Scan for the cell matching the given text and deliver its (X, Y) coordinate at center. 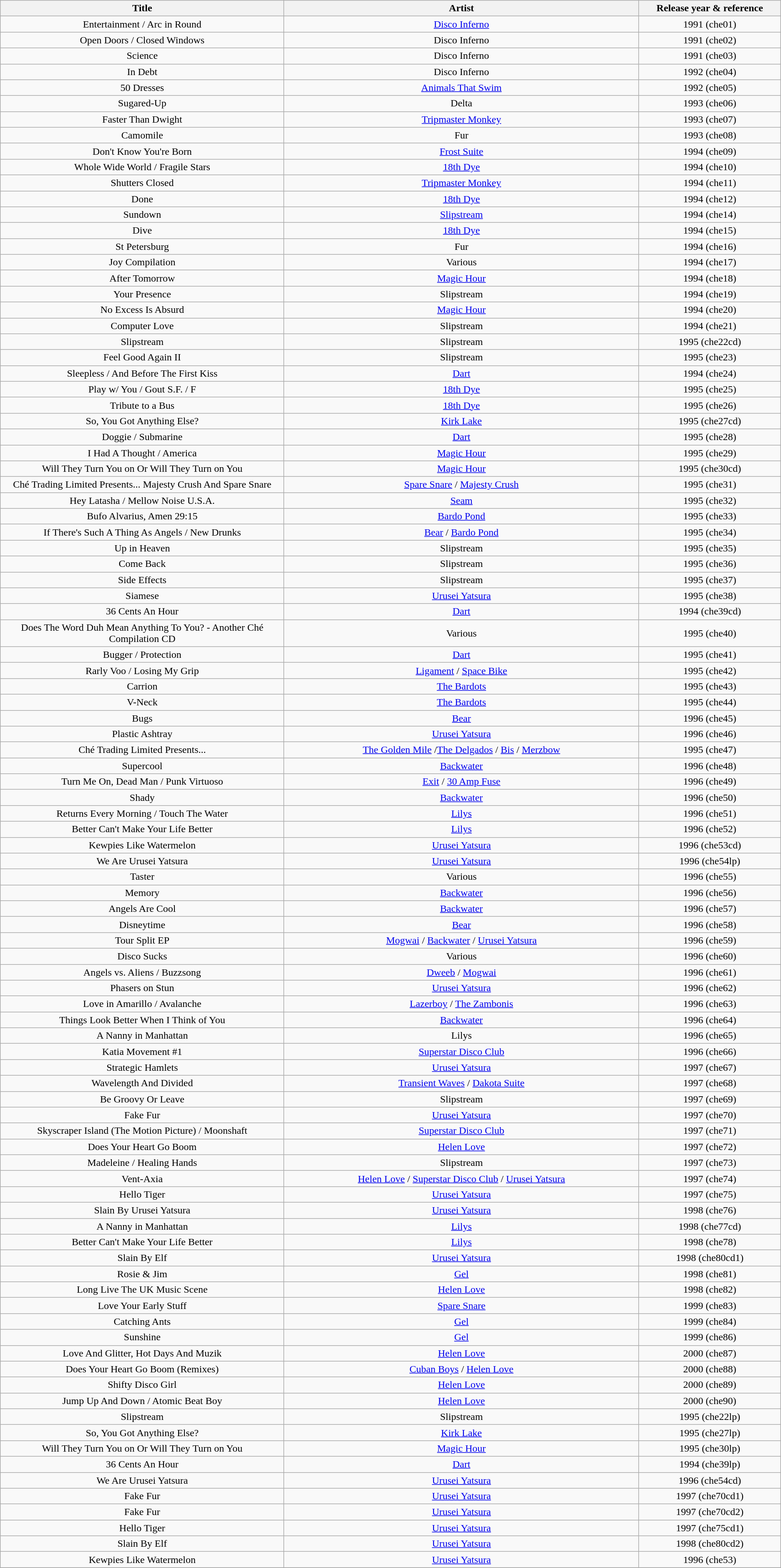
Camomile (142, 135)
Catching Ants (142, 1321)
Katia Movement #1 (142, 1052)
1995 (che26) (710, 405)
Transient Waves / Dakota Suite (461, 1083)
1996 (che45) (710, 718)
1996 (che58) (710, 924)
Spare Snare (461, 1306)
1997 (che73) (710, 1163)
1991 (che02) (710, 40)
1997 (che70cd1) (710, 1496)
1995 (che29) (710, 453)
Strategic Hamlets (142, 1067)
Entertainment / Arc in Round (142, 24)
1997 (che75) (710, 1194)
1997 (che71) (710, 1131)
Bufo Alvarius, Amen 29:15 (142, 516)
Supercool (142, 766)
Seam (461, 501)
Your Presence (142, 294)
1998 (che80cd2) (710, 1544)
Siamese (142, 596)
Wavelength And Divided (142, 1083)
1995 (che22cd) (710, 342)
2000 (che89) (710, 1385)
Returns Every Morning / Touch The Water (142, 813)
1994 (che20) (710, 310)
Plastic Ashtray (142, 734)
Shady (142, 798)
1994 (che19) (710, 294)
Ché Trading Limited Presents... (142, 750)
1996 (che61) (710, 972)
1994 (che21) (710, 326)
Phasers on Stun (142, 988)
1994 (che39lp) (710, 1464)
St Petersburg (142, 247)
Carrion (142, 686)
1998 (che76) (710, 1210)
1996 (che66) (710, 1052)
Bardo Pond (461, 516)
1998 (che80cd1) (710, 1258)
Dive (142, 231)
1994 (che11) (710, 183)
1996 (che46) (710, 734)
Frost Suite (461, 151)
1998 (che81) (710, 1274)
1996 (che60) (710, 956)
1994 (che16) (710, 247)
Does Your Heart Go Boom (Remixes) (142, 1369)
1997 (che70) (710, 1115)
Whole Wide World / Fragile Stars (142, 167)
1996 (che65) (710, 1036)
1993 (che06) (710, 103)
Helen Love / Superstar Disco Club / Urusei Yatsura (461, 1178)
1997 (che68) (710, 1083)
1994 (che18) (710, 278)
Rosie & Jim (142, 1274)
Bugger / Protection (142, 654)
Jump Up And Down / Atomic Beat Boy (142, 1401)
Skyscraper Island (The Motion Picture) / Moonshaft (142, 1131)
1994 (che09) (710, 151)
1995 (che25) (710, 389)
1995 (che33) (710, 516)
Don't Know You're Born (142, 151)
Disneytime (142, 924)
Slain By Urusei Yatsura (142, 1210)
Sunshine (142, 1337)
1996 (che50) (710, 798)
Play w/ You / Gout S.F. / F (142, 389)
1995 (che28) (710, 437)
1996 (che48) (710, 766)
1994 (che15) (710, 231)
50 Dresses (142, 88)
Things Look Better When I Think of You (142, 1020)
Angels vs. Aliens / Buzzsong (142, 972)
Exit / 30 Amp Fuse (461, 782)
1995 (che34) (710, 532)
Mogwai / Backwater / Urusei Yatsura (461, 940)
1997 (che72) (710, 1147)
Love Your Early Stuff (142, 1306)
If There's Such A Thing As Angels / New Drunks (142, 532)
1996 (che52) (710, 829)
1995 (che27cd) (710, 421)
Disco Sucks (142, 956)
Does The Word Duh Mean Anything To You? - Another Ché Compilation CD (142, 633)
1996 (che49) (710, 782)
1997 (che69) (710, 1099)
1996 (che62) (710, 988)
1996 (che54lp) (710, 861)
Hey Latasha / Mellow Noise U.S.A. (142, 501)
2000 (che90) (710, 1401)
Tour Split EP (142, 940)
Doggie / Submarine (142, 437)
Cuban Boys / Helen Love (461, 1369)
Be Groovy Or Leave (142, 1099)
Ligament / Space Bike (461, 670)
1994 (che14) (710, 215)
Up in Heaven (142, 548)
1995 (che32) (710, 501)
Turn Me On, Dead Man / Punk Virtuoso (142, 782)
1999 (che83) (710, 1306)
1991 (che03) (710, 56)
1994 (che39cd) (710, 612)
1996 (che64) (710, 1020)
1994 (che10) (710, 167)
Sundown (142, 215)
1995 (che22lp) (710, 1417)
Madeleine / Healing Hands (142, 1163)
1997 (che74) (710, 1178)
1996 (che53) (710, 1560)
1995 (che36) (710, 564)
No Excess Is Absurd (142, 310)
Shutters Closed (142, 183)
Long Live The UK Music Scene (142, 1290)
Angels Are Cool (142, 909)
In Debt (142, 72)
1995 (che31) (710, 485)
1998 (che82) (710, 1290)
1995 (che42) (710, 670)
1993 (che07) (710, 119)
1994 (che24) (710, 373)
1994 (che12) (710, 199)
Memory (142, 893)
Faster Than Dwight (142, 119)
Tribute to a Bus (142, 405)
Spare Snare / Majesty Crush (461, 485)
Title (142, 8)
Release year & reference (710, 8)
Bear / Bardo Pond (461, 532)
1999 (che86) (710, 1337)
1997 (che67) (710, 1067)
Open Doors / Closed Windows (142, 40)
2000 (che87) (710, 1353)
1995 (che44) (710, 702)
1995 (che37) (710, 580)
1995 (che41) (710, 654)
1995 (che27lp) (710, 1432)
1993 (che08) (710, 135)
I Had A Thought / America (142, 453)
Dweeb / Mogwai (461, 972)
Does Your Heart Go Boom (142, 1147)
After Tomorrow (142, 278)
1996 (che53cd) (710, 845)
Sugared-Up (142, 103)
Joy Compilation (142, 262)
Done (142, 199)
1997 (che70cd2) (710, 1512)
Feel Good Again II (142, 357)
Taster (142, 877)
1995 (che40) (710, 633)
Delta (461, 103)
V-Neck (142, 702)
1996 (che51) (710, 813)
1994 (che17) (710, 262)
Sleepless / And Before The First Kiss (142, 373)
1999 (che84) (710, 1321)
The Golden Mile /The Delgados / Bis / Merzbow (461, 750)
Science (142, 56)
1997 (che75cd1) (710, 1528)
1998 (che78) (710, 1242)
1992 (che04) (710, 72)
1995 (che30cd) (710, 469)
Ché Trading Limited Presents... Majesty Crush And Spare Snare (142, 485)
1998 (che77cd) (710, 1226)
1995 (che43) (710, 686)
Come Back (142, 564)
1995 (che30lp) (710, 1448)
1996 (che54cd) (710, 1480)
Side Effects (142, 580)
1991 (che01) (710, 24)
1996 (che59) (710, 940)
1995 (che23) (710, 357)
1996 (che57) (710, 909)
2000 (che88) (710, 1369)
Animals That Swim (461, 88)
Vent-Axia (142, 1178)
1996 (che55) (710, 877)
1995 (che38) (710, 596)
Artist (461, 8)
Shifty Disco Girl (142, 1385)
Love in Amarillo / Avalanche (142, 1004)
1995 (che35) (710, 548)
Bugs (142, 718)
1992 (che05) (710, 88)
Love And Glitter, Hot Days And Muzik (142, 1353)
Rarly Voo / Losing My Grip (142, 670)
Lazerboy / The Zambonis (461, 1004)
Computer Love (142, 326)
1995 (che47) (710, 750)
1996 (che63) (710, 1004)
1996 (che56) (710, 893)
